Scan for the cell matching the given text and deliver its [X, Y] coordinate at center. 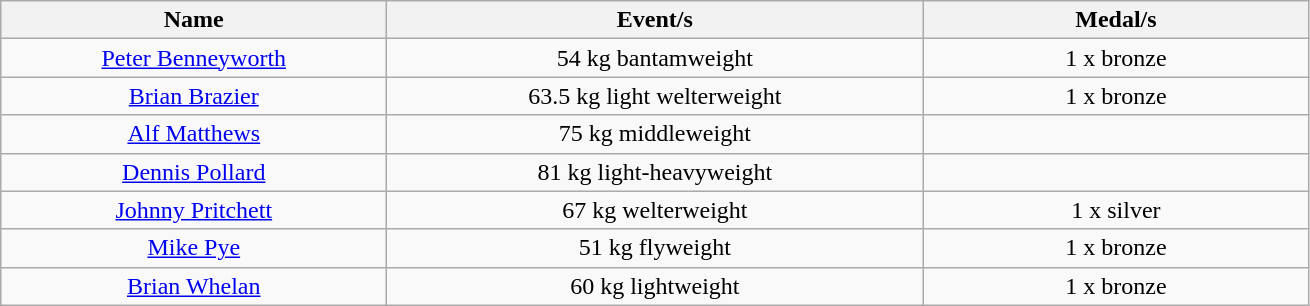
Johnny Pritchett [194, 210]
Name [194, 20]
54 kg bantamweight [655, 58]
Alf Matthews [194, 134]
67 kg welterweight [655, 210]
Dennis Pollard [194, 172]
Brian Whelan [194, 286]
Brian Brazier [194, 96]
Event/s [655, 20]
51 kg flyweight [655, 248]
Peter Benneyworth [194, 58]
63.5 kg light welterweight [655, 96]
75 kg middleweight [655, 134]
Mike Pye [194, 248]
81 kg light-heavyweight [655, 172]
60 kg lightweight [655, 286]
1 x silver [1116, 210]
Medal/s [1116, 20]
